Return the [x, y] coordinate for the center point of the cell that contains the specified text.  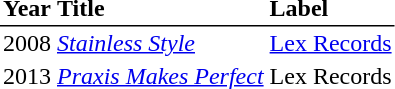
Lex Records [331, 43]
Stainless Style [160, 43]
2008 [27, 43]
